Capture the cell that displays the provided text and extract its [x, y] central coordinate. 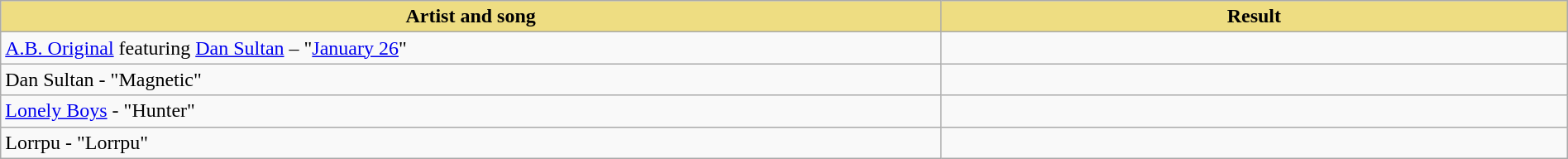
Dan Sultan - "Magnetic" [471, 79]
A.B. Original featuring Dan Sultan – "January 26" [471, 48]
Lorrpu - "Lorrpu" [471, 142]
Result [1254, 17]
Artist and song [471, 17]
Lonely Boys - "Hunter" [471, 111]
